Return the (x, y) coordinate for the center point of the cell that contains the specified text.  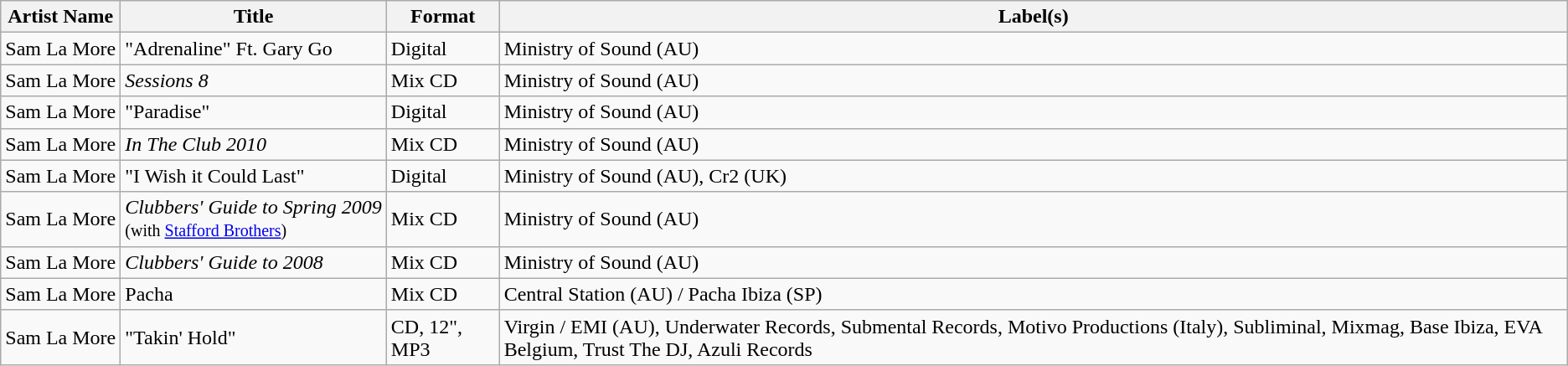
"I Wish it Could Last" (254, 176)
Label(s) (1034, 17)
Sessions 8 (254, 80)
"Adrenaline" Ft. Gary Go (254, 49)
Clubbers' Guide to 2008 (254, 262)
"Takin' Hold" (254, 337)
Title (254, 17)
Format (442, 17)
Ministry of Sound (AU), Cr2 (UK) (1034, 176)
"Paradise" (254, 112)
Clubbers' Guide to Spring 2009(with Stafford Brothers) (254, 219)
CD, 12", MP3 (442, 337)
In The Club 2010 (254, 144)
Pacha (254, 294)
Central Station (AU) / Pacha Ibiza (SP) (1034, 294)
Artist Name (60, 17)
